From the cell containing the given text, extract its center point as (X, Y) coordinate. 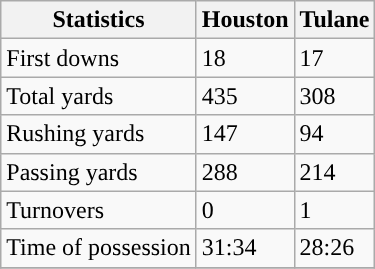
288 (245, 172)
Rushing yards (99, 134)
Houston (245, 20)
0 (245, 210)
28:26 (334, 248)
308 (334, 96)
Passing yards (99, 172)
Time of possession (99, 248)
Tulane (334, 20)
Total yards (99, 96)
214 (334, 172)
31:34 (245, 248)
17 (334, 58)
435 (245, 96)
1 (334, 210)
Turnovers (99, 210)
18 (245, 58)
147 (245, 134)
94 (334, 134)
Statistics (99, 20)
First downs (99, 58)
